Find where the given text appears and provide that cell's center as (x, y) coordinate. 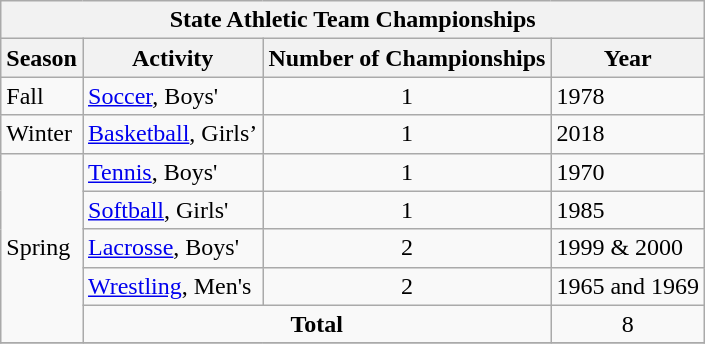
Activity (172, 58)
8 (628, 324)
Spring (42, 248)
Softball, Girls' (172, 210)
Soccer, Boys' (172, 96)
Winter (42, 134)
Season (42, 58)
Lacrosse, Boys' (172, 248)
Tennis, Boys' (172, 172)
1999 & 2000 (628, 248)
1985 (628, 210)
Year (628, 58)
2018 (628, 134)
Wrestling, Men's (172, 286)
1978 (628, 96)
1965 and 1969 (628, 286)
State Athletic Team Championships (353, 20)
Basketball, Girls’ (172, 134)
Fall (42, 96)
Number of Championships (407, 58)
1970 (628, 172)
Total (316, 324)
